Find where the given text appears and provide that cell's center as [x, y] coordinate. 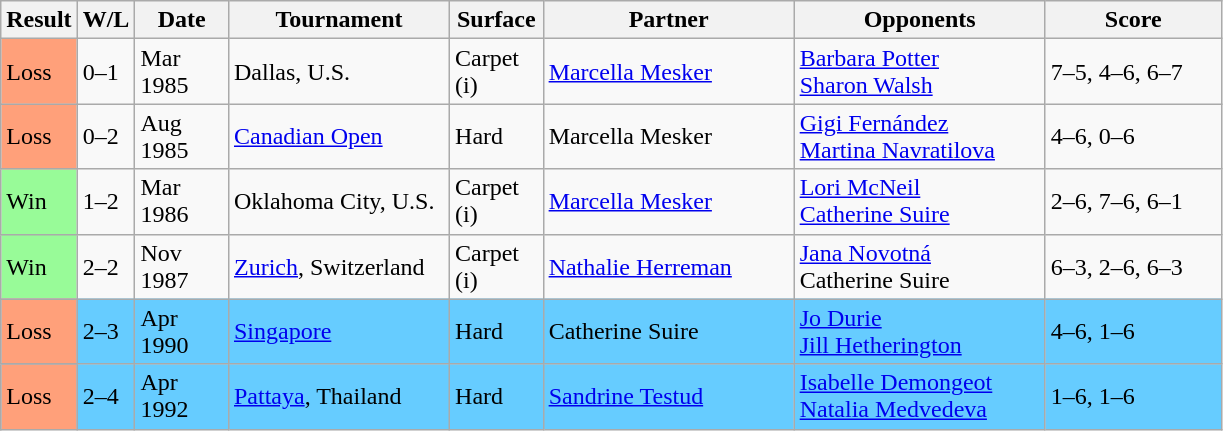
6–3, 2–6, 6–3 [1133, 266]
Dallas, U.S. [338, 72]
0–2 [106, 136]
1–2 [106, 202]
Gigi Fernández Martina Navratilova [920, 136]
2–6, 7–6, 6–1 [1133, 202]
0–1 [106, 72]
Jo Durie Jill Hetherington [920, 332]
2–2 [106, 266]
Isabelle Demongeot Natalia Medvedeva [920, 396]
Lori McNeil Catherine Suire [920, 202]
Apr 1990 [182, 332]
Singapore [338, 332]
Nov 1987 [182, 266]
Date [182, 20]
Mar 1985 [182, 72]
Result [39, 20]
W/L [106, 20]
Zurich, Switzerland [338, 266]
Apr 1992 [182, 396]
Catherine Suire [668, 332]
Sandrine Testud [668, 396]
2–4 [106, 396]
Opponents [920, 20]
Aug 1985 [182, 136]
Jana Novotná Catherine Suire [920, 266]
Surface [497, 20]
Pattaya, Thailand [338, 396]
Mar 1986 [182, 202]
Nathalie Herreman [668, 266]
Tournament [338, 20]
4–6, 0–6 [1133, 136]
2–3 [106, 332]
Score [1133, 20]
7–5, 4–6, 6–7 [1133, 72]
Partner [668, 20]
Barbara Potter Sharon Walsh [920, 72]
1–6, 1–6 [1133, 396]
Canadian Open [338, 136]
Oklahoma City, U.S. [338, 202]
4–6, 1–6 [1133, 332]
